Search for the cell housing the specified text and yield its (X, Y) center coordinate. 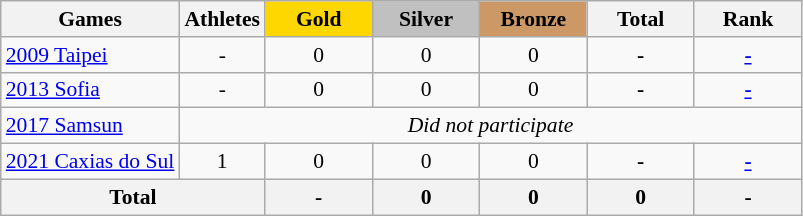
1 (222, 162)
2013 Sofia (90, 90)
Athletes (222, 19)
2017 Samsun (90, 126)
Rank (748, 19)
2021 Caxias do Sul (90, 162)
Did not participate (490, 126)
Silver (426, 19)
Gold (318, 19)
2009 Taipei (90, 55)
Games (90, 19)
Bronze (534, 19)
